Pinpoint the cell where the given text exists, returning its (X, Y) midpoint coordinate. 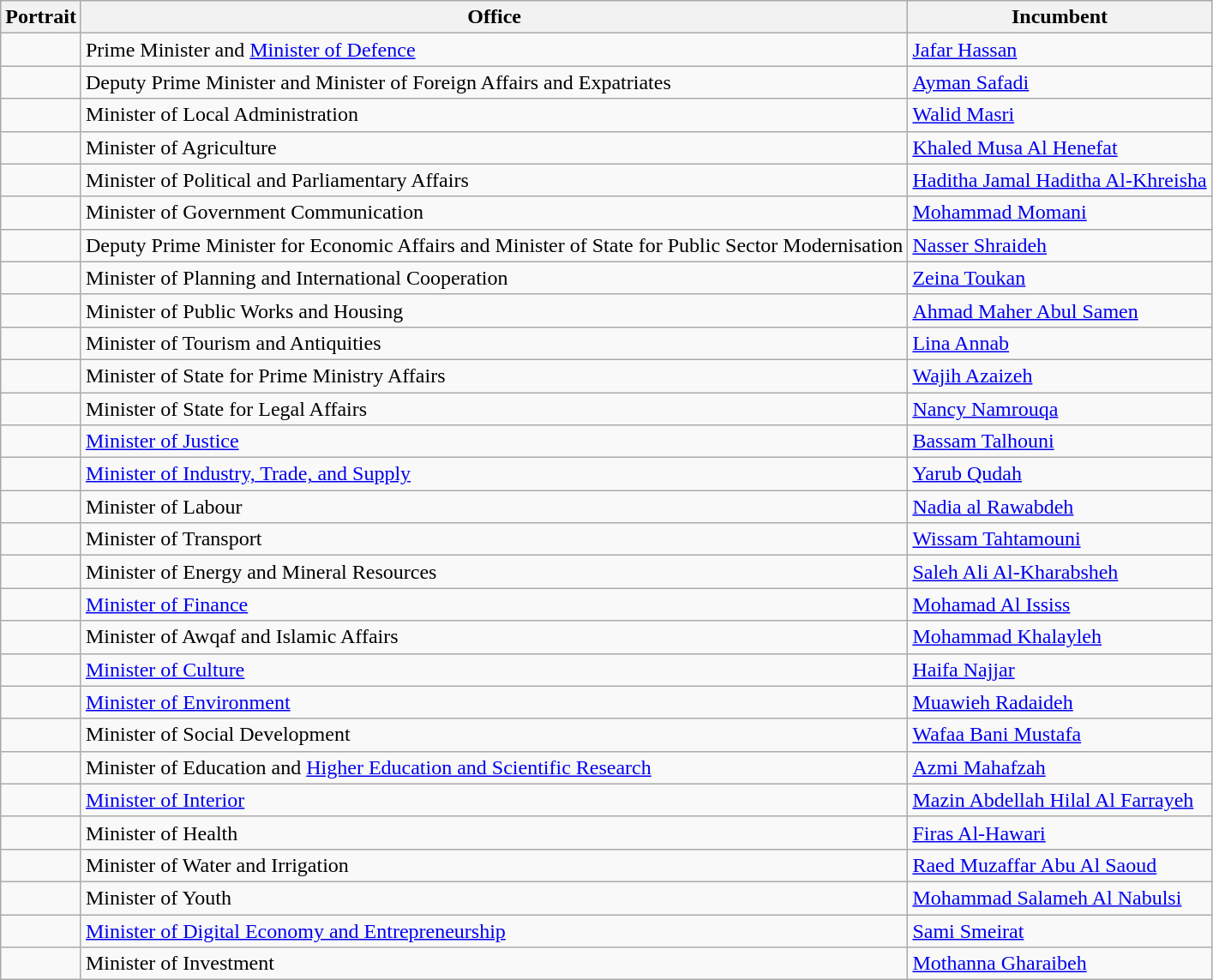
Raed Muzaffar Abu Al Saoud (1060, 865)
Azmi Mahafzah (1060, 767)
Walid Masri (1060, 115)
Office (494, 17)
Minister of Labour (494, 507)
Mohammad Momani (1060, 213)
Minister of Local Administration (494, 115)
Minister of Agriculture (494, 147)
Haditha Jamal Haditha Al-Khreisha (1060, 180)
Mazin Abdellah Hilal Al Farrayeh (1060, 800)
Minister of Education and Higher Education and Scientific Research (494, 767)
Portrait (41, 17)
Mohammad Khalayleh (1060, 637)
Deputy Prime Minister and Minister of Foreign Affairs and Expatriates (494, 82)
Minister of Digital Economy and Entrepreneurship (494, 930)
Haifa Najjar (1060, 670)
Minister of Planning and International Cooperation (494, 278)
Minister of State for Legal Affairs (494, 409)
Minister of Social Development (494, 735)
Nasser Shraideh (1060, 245)
Wafaa Bani Mustafa (1060, 735)
Ahmad Maher Abul Samen (1060, 310)
Minister of Public Works and Housing (494, 310)
Minister of Water and Irrigation (494, 865)
Mohamad Al Ississ (1060, 604)
Jafar Hassan (1060, 50)
Lina Annab (1060, 343)
Minister of Transport (494, 539)
Minister of Finance (494, 604)
Prime Minister and Minister of Defence (494, 50)
Khaled Musa Al Henefat (1060, 147)
Saleh Ali Al-Kharabsheh (1060, 572)
Wajih Azaizeh (1060, 376)
Deputy Prime Minister for Economic Affairs and Minister of State for Public Sector Modernisation (494, 245)
Firas Al-Hawari (1060, 833)
Minister of Government Communication (494, 213)
Yarub Qudah (1060, 474)
Minister of Industry, Trade, and Supply (494, 474)
Minister of Political and Parliamentary Affairs (494, 180)
Minister of Investment (494, 964)
Minister of Tourism and Antiquities (494, 343)
Minister of Culture (494, 670)
Incumbent (1060, 17)
Nadia al Rawabdeh (1060, 507)
Nancy Namrouqa (1060, 409)
Minister of Environment (494, 702)
Minister of Energy and Mineral Resources (494, 572)
Ayman Safadi (1060, 82)
Mothanna Gharaibeh (1060, 964)
Minister of Interior (494, 800)
Wissam Tahtamouni (1060, 539)
Sami Smeirat (1060, 930)
Muawieh Radaideh (1060, 702)
Mohammad Salameh Al Nabulsi (1060, 898)
Minister of Awqaf and Islamic Affairs (494, 637)
Minister of State for Prime Ministry Affairs (494, 376)
Bassam Talhouni (1060, 442)
Minister of Youth (494, 898)
Minister of Health (494, 833)
Minister of Justice (494, 442)
Zeina Toukan (1060, 278)
